Find where the given text appears and provide that cell's center as (X, Y) coordinate. 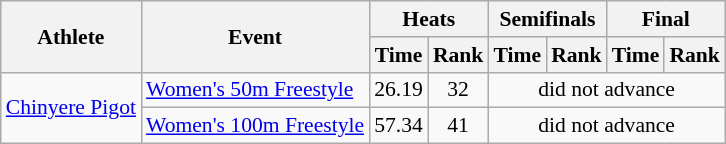
Women's 50m Freestyle (255, 90)
57.34 (398, 126)
Athlete (71, 36)
26.19 (398, 90)
Semifinals (547, 19)
Women's 100m Freestyle (255, 126)
Final (666, 19)
32 (458, 90)
Heats (428, 19)
Chinyere Pigot (71, 108)
Event (255, 36)
41 (458, 126)
